Find where the given text appears and provide that cell's center as [X, Y] coordinate. 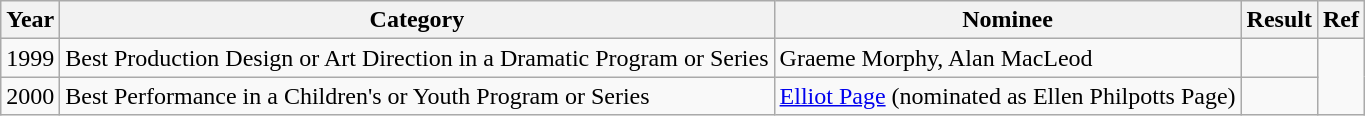
Year [30, 20]
Best Performance in a Children's or Youth Program or Series [417, 96]
1999 [30, 58]
Result [1279, 20]
Graeme Morphy, Alan MacLeod [1008, 58]
Category [417, 20]
2000 [30, 96]
Nominee [1008, 20]
Best Production Design or Art Direction in a Dramatic Program or Series [417, 58]
Ref [1340, 20]
Elliot Page (nominated as Ellen Philpotts Page) [1008, 96]
